Detect which cell encompasses the target text, then output its [X, Y] center coordinate. 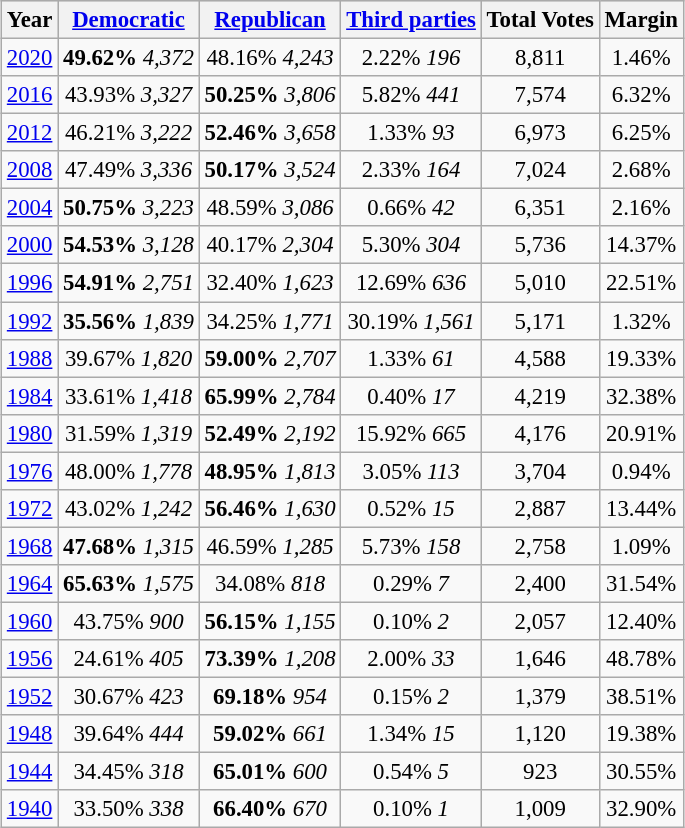
30.55% [641, 772]
46.59% 1,285 [270, 546]
2012 [30, 133]
2020 [30, 58]
54.53% 3,128 [129, 245]
47.49% 3,336 [129, 170]
33.50% 338 [129, 809]
49.62% 4,372 [129, 58]
1976 [30, 471]
0.29% 7 [411, 584]
59.00% 2,707 [270, 358]
2,057 [540, 621]
5.73% 158 [411, 546]
4,219 [540, 396]
1984 [30, 396]
5.82% 441 [411, 95]
34.08% 818 [270, 584]
1948 [30, 734]
43.93% 3,327 [129, 95]
50.25% 3,806 [270, 95]
13.44% [641, 509]
47.68% 1,315 [129, 546]
65.01% 600 [270, 772]
0.40% 17 [411, 396]
38.51% [641, 697]
Republican [270, 20]
30.19% 1,561 [411, 321]
56.46% 1,630 [270, 509]
1.34% 15 [411, 734]
6.32% [641, 95]
50.17% 3,524 [270, 170]
50.75% 3,223 [129, 208]
Third parties [411, 20]
2.33% 164 [411, 170]
4,176 [540, 433]
2016 [30, 95]
2,887 [540, 509]
5.30% 304 [411, 245]
4,588 [540, 358]
1964 [30, 584]
5,010 [540, 283]
6,351 [540, 208]
1992 [30, 321]
33.61% 1,418 [129, 396]
12.40% [641, 621]
1,120 [540, 734]
1956 [30, 659]
2,400 [540, 584]
1996 [30, 283]
0.54% 5 [411, 772]
65.99% 2,784 [270, 396]
31.54% [641, 584]
3,704 [540, 471]
1.32% [641, 321]
14.37% [641, 245]
6.25% [641, 133]
48.16% 4,243 [270, 58]
8,811 [540, 58]
0.10% 1 [411, 809]
15.92% 665 [411, 433]
46.21% 3,222 [129, 133]
24.61% 405 [129, 659]
1960 [30, 621]
56.15% 1,155 [270, 621]
6,973 [540, 133]
1,379 [540, 697]
1980 [30, 433]
0.66% 42 [411, 208]
12.69% 636 [411, 283]
48.59% 3,086 [270, 208]
1940 [30, 809]
73.39% 1,208 [270, 659]
7,574 [540, 95]
65.63% 1,575 [129, 584]
1972 [30, 509]
32.40% 1,623 [270, 283]
32.90% [641, 809]
0.94% [641, 471]
39.64% 444 [129, 734]
7,024 [540, 170]
39.67% 1,820 [129, 358]
43.02% 1,242 [129, 509]
30.67% 423 [129, 697]
2008 [30, 170]
1952 [30, 697]
1.46% [641, 58]
54.91% 2,751 [129, 283]
22.51% [641, 283]
48.95% 1,813 [270, 471]
0.52% 15 [411, 509]
0.15% 2 [411, 697]
43.75% 900 [129, 621]
34.25% 1,771 [270, 321]
69.18% 954 [270, 697]
1.09% [641, 546]
35.56% 1,839 [129, 321]
59.02% 661 [270, 734]
19.38% [641, 734]
1.33% 61 [411, 358]
Total Votes [540, 20]
52.49% 2,192 [270, 433]
2,758 [540, 546]
20.91% [641, 433]
2.00% 33 [411, 659]
34.45% 318 [129, 772]
5,171 [540, 321]
2000 [30, 245]
2.68% [641, 170]
1968 [30, 546]
Year [30, 20]
2.16% [641, 208]
19.33% [641, 358]
1988 [30, 358]
48.78% [641, 659]
66.40% 670 [270, 809]
Margin [641, 20]
5,736 [540, 245]
Democratic [129, 20]
3.05% 113 [411, 471]
2004 [30, 208]
1.33% 93 [411, 133]
0.10% 2 [411, 621]
1944 [30, 772]
32.38% [641, 396]
31.59% 1,319 [129, 433]
1,646 [540, 659]
923 [540, 772]
52.46% 3,658 [270, 133]
48.00% 1,778 [129, 471]
1,009 [540, 809]
2.22% 196 [411, 58]
40.17% 2,304 [270, 245]
